Output the [x, y] coordinate of the center of the cell containing the given text.  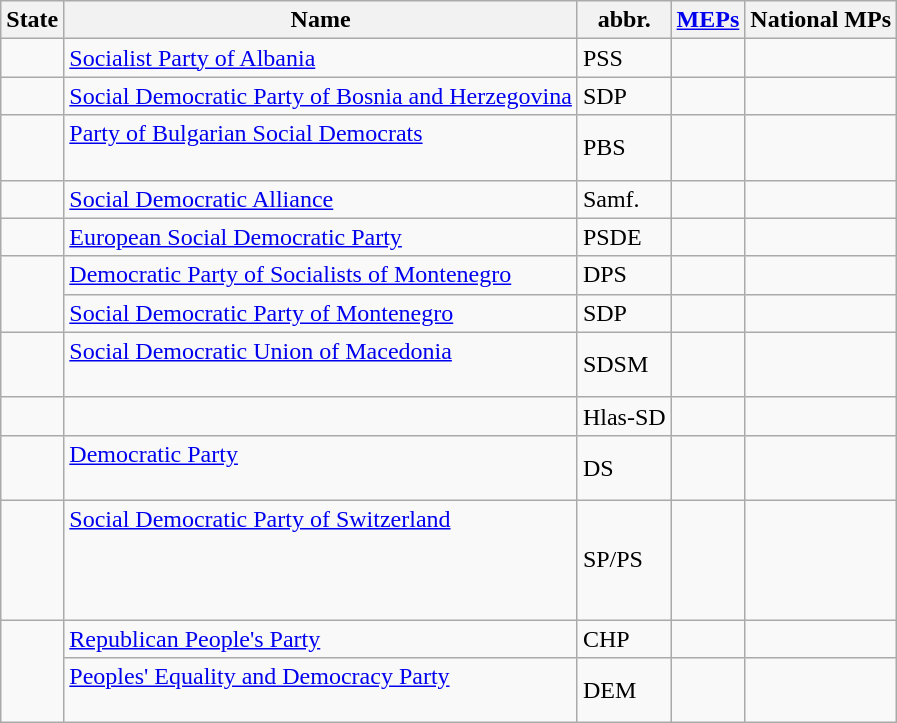
National MPs [821, 20]
Democratic Party of Socialists of Montenegro [321, 275]
Hlas-SD [624, 416]
MEPs [708, 20]
Name [321, 20]
Socialist Party of Albania [321, 58]
CHP [624, 639]
abbr. [624, 20]
SP/PS [624, 560]
State [32, 20]
DEM [624, 690]
PSDE [624, 237]
Social Democratic Party of Bosnia and Herzegovina [321, 96]
Peoples' Equality and Democracy Party [321, 690]
Social Democratic Alliance [321, 199]
SDSM [624, 364]
Party of Bulgarian Social Democrats [321, 148]
DS [624, 468]
PSS [624, 58]
European Social Democratic Party [321, 237]
DPS [624, 275]
Samf. [624, 199]
PBS [624, 148]
Social Democratic Party of Switzerland [321, 560]
Social Democratic Union of Macedonia [321, 364]
Democratic Party [321, 468]
Republican People's Party [321, 639]
Social Democratic Party of Montenegro [321, 313]
